Determine the [x, y] coordinate at the center of the cell enclosing the given text.  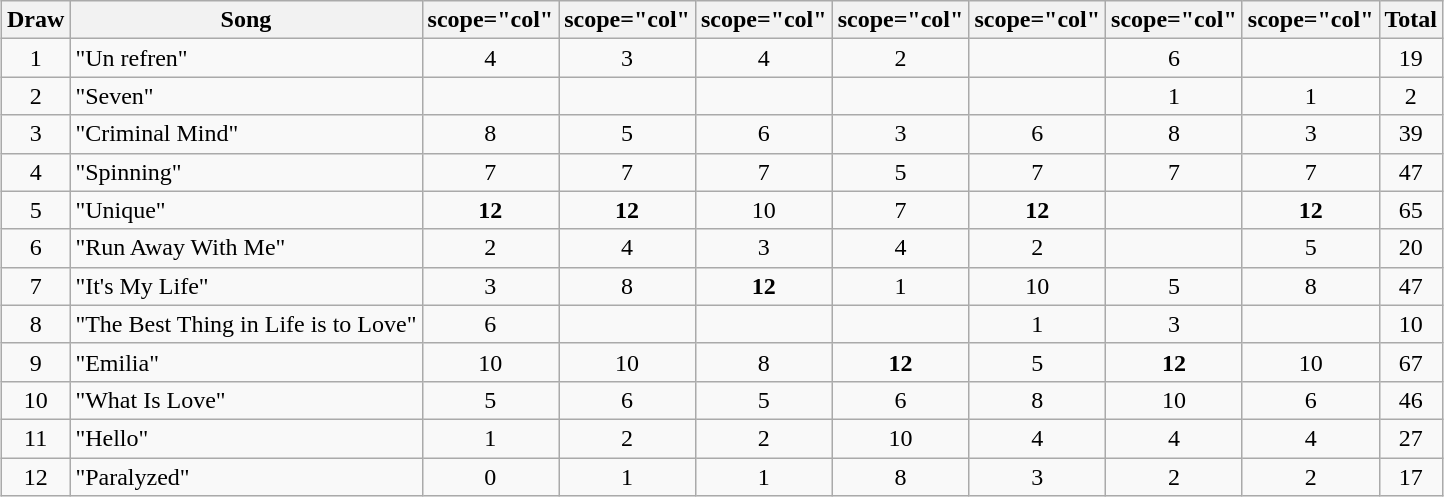
"The Best Thing in Life is to Love" [246, 324]
"Run Away With Me" [246, 248]
39 [1411, 134]
"Spinning" [246, 172]
0 [490, 477]
46 [1411, 400]
27 [1411, 438]
"It's My Life" [246, 286]
Draw [35, 20]
Song [246, 20]
"Criminal Mind" [246, 134]
19 [1411, 58]
"Emilia" [246, 362]
"What Is Love" [246, 400]
"Un refren" [246, 58]
"Unique" [246, 210]
20 [1411, 248]
"Paralyzed" [246, 477]
67 [1411, 362]
Total [1411, 20]
"Seven" [246, 96]
65 [1411, 210]
11 [35, 438]
"Hello" [246, 438]
9 [35, 362]
17 [1411, 477]
